For the text-containing cell, return its midpoint in (X, Y) coordinate format. 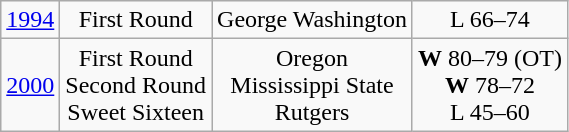
First RoundSecond RoundSweet Sixteen (136, 85)
George Washington (312, 20)
OregonMississippi StateRutgers (312, 85)
2000 (30, 85)
W 80–79 (OT)W 78–72L 45–60 (490, 85)
1994 (30, 20)
First Round (136, 20)
L 66–74 (490, 20)
